Capture the cell that displays the provided text and extract its [x, y] central coordinate. 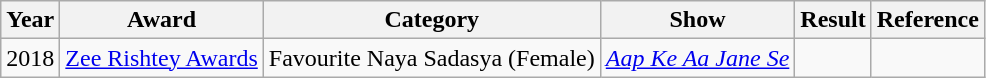
Zee Rishtey Awards [162, 58]
2018 [30, 58]
Show [698, 20]
Category [432, 20]
Result [833, 20]
Year [30, 20]
Aap Ke Aa Jane Se [698, 58]
Award [162, 20]
Favourite Naya Sadasya (Female) [432, 58]
Reference [928, 20]
